For the text-containing cell, return its midpoint in (x, y) coordinate format. 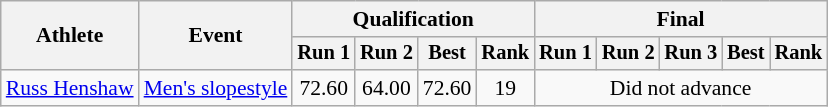
Did not advance (680, 88)
Final (680, 19)
Event (216, 36)
Russ Henshaw (70, 88)
Athlete (70, 36)
Run 3 (692, 54)
64.00 (386, 88)
Men's slopestyle (216, 88)
19 (505, 88)
Qualification (413, 19)
